Search for the cell housing the specified text and yield its [X, Y] center coordinate. 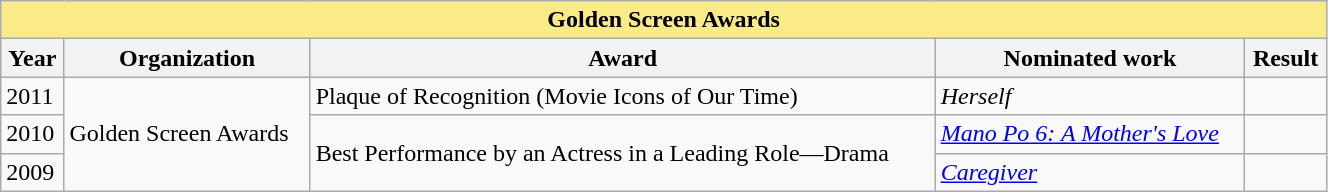
Nominated work [1090, 58]
Result [1286, 58]
2009 [32, 172]
Best Performance by an Actress in a Leading Role—Drama [622, 153]
Caregiver [1090, 172]
Year [32, 58]
Plaque of Recognition (Movie Icons of Our Time) [622, 96]
Herself [1090, 96]
2010 [32, 134]
Organization [187, 58]
2011 [32, 96]
Award [622, 58]
Mano Po 6: A Mother's Love [1090, 134]
